Capture the cell that displays the provided text and extract its [x, y] central coordinate. 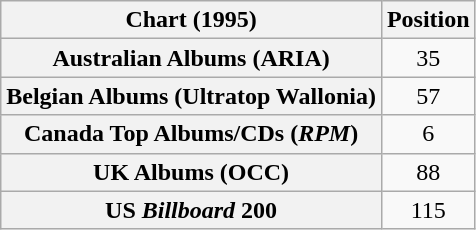
88 [428, 172]
UK Albums (OCC) [192, 172]
US Billboard 200 [192, 210]
Position [428, 20]
57 [428, 96]
Chart (1995) [192, 20]
Belgian Albums (Ultratop Wallonia) [192, 96]
Australian Albums (ARIA) [192, 58]
35 [428, 58]
6 [428, 134]
Canada Top Albums/CDs (RPM) [192, 134]
115 [428, 210]
